Scan for the cell matching the given text and deliver its [X, Y] coordinate at center. 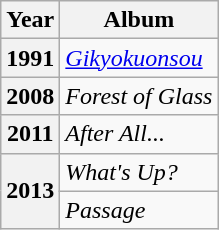
Album [139, 20]
After All... [139, 134]
2008 [30, 96]
What's Up? [139, 172]
Gikyokuonsou [139, 58]
2013 [30, 191]
Year [30, 20]
Passage [139, 210]
2011 [30, 134]
1991 [30, 58]
Forest of Glass [139, 96]
